Capture the cell that displays the provided text and extract its (x, y) central coordinate. 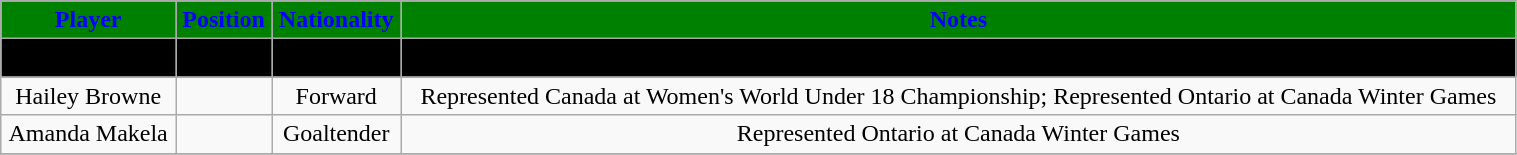
Amanda Makela (88, 134)
Shelby Bram (88, 58)
Nationality (336, 20)
Position (224, 20)
Represented Ontario at Canada Winter Games (958, 134)
Goaltender (336, 134)
Notes (958, 20)
Younger sister of Lakers player Bailey Bram (958, 58)
Represented Canada at Women's World Under 18 Championship; Represented Ontario at Canada Winter Games (958, 96)
Player (88, 20)
Hailey Browne (88, 96)
